Locate the cell with the specified text and output its [X, Y] center coordinate. 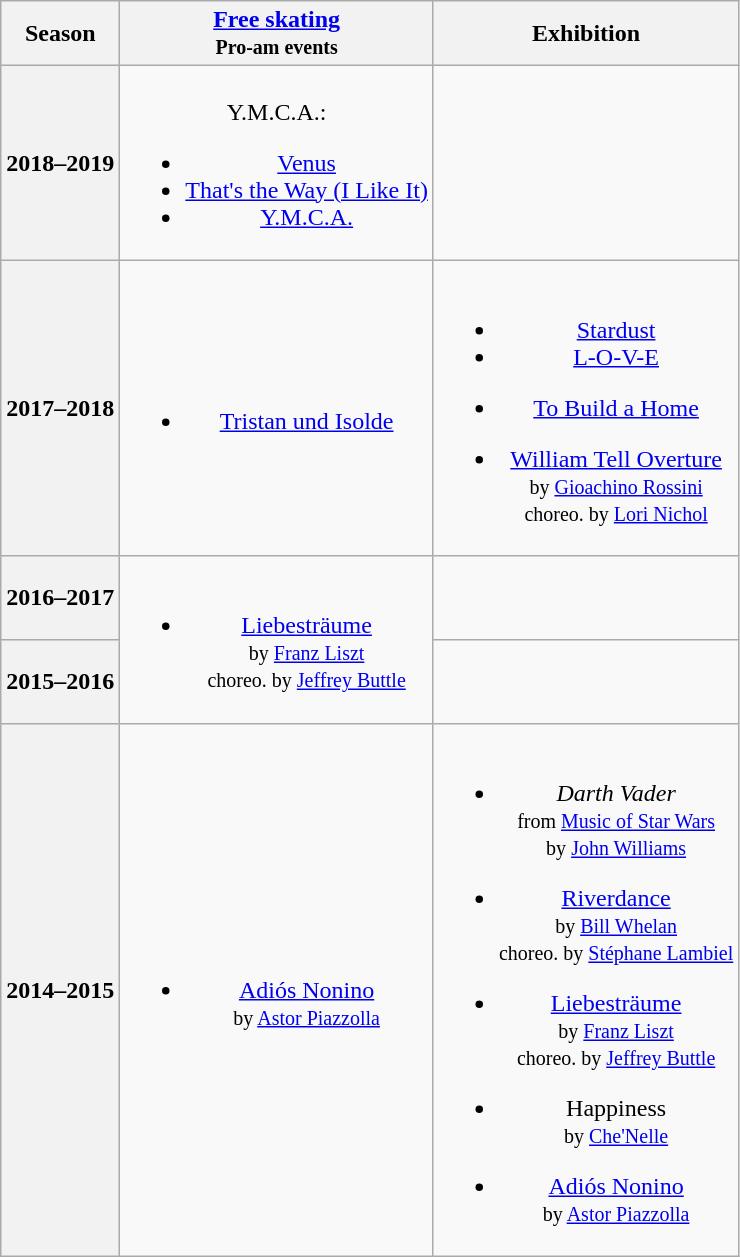
2018–2019 [60, 163]
Tristan und Isolde [277, 408]
Free skating Pro-am events [277, 34]
2014–2015 [60, 990]
Exhibition [586, 34]
Adiós Nonino by Astor Piazzolla [277, 990]
Season [60, 34]
StardustL-O-V-E To Build a Home William Tell Overture by Gioachino Rossini choreo. by Lori Nichol [586, 408]
Y.M.C.A.:Venus That's the Way (I Like It) Y.M.C.A. [277, 163]
Liebesträume by Franz Liszt choreo. by Jeffrey Buttle [277, 640]
2015–2016 [60, 681]
2017–2018 [60, 408]
2016–2017 [60, 598]
